Return the [X, Y] coordinate for the center point of the cell that contains the specified text.  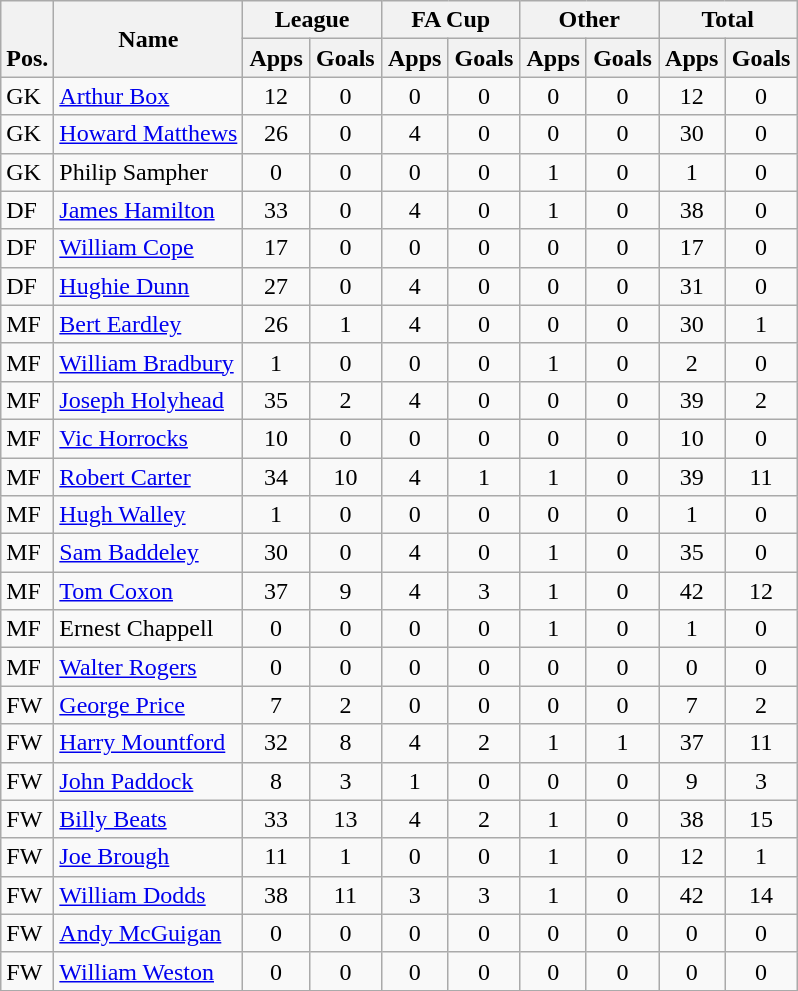
Hughie Dunn [148, 286]
William Bradbury [148, 362]
Total [728, 20]
31 [692, 286]
27 [276, 286]
James Hamilton [148, 210]
William Weston [148, 971]
Joe Brough [148, 857]
Joseph Holyhead [148, 400]
Hugh Walley [148, 515]
Harry Mountford [148, 743]
Philip Sampher [148, 172]
14 [761, 895]
Bert Eardley [148, 324]
Arthur Box [148, 96]
13 [345, 819]
15 [761, 819]
Other [590, 20]
Howard Matthews [148, 134]
Walter Rogers [148, 667]
32 [276, 743]
34 [276, 477]
John Paddock [148, 781]
FA Cup [450, 20]
Ernest Chappell [148, 629]
Vic Horrocks [148, 438]
William Dodds [148, 895]
Tom Coxon [148, 591]
William Cope [148, 248]
Sam Baddeley [148, 553]
Billy Beats [148, 819]
League [312, 20]
Pos. [28, 39]
Andy McGuigan [148, 933]
Robert Carter [148, 477]
George Price [148, 705]
Name [148, 39]
